Search for the cell housing the specified text and yield its [X, Y] center coordinate. 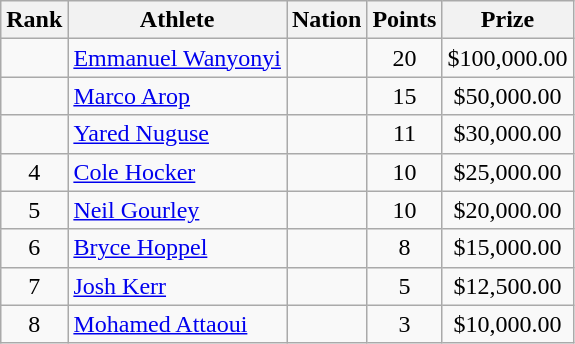
Cole Hocker [178, 172]
Nation [326, 20]
$12,500.00 [508, 286]
$50,000.00 [508, 96]
20 [404, 58]
6 [34, 248]
Neil Gourley [178, 210]
15 [404, 96]
Emmanuel Wanyonyi [178, 58]
Josh Kerr [178, 286]
Prize [508, 20]
$20,000.00 [508, 210]
Marco Arop [178, 96]
Athlete [178, 20]
$10,000.00 [508, 324]
$15,000.00 [508, 248]
$100,000.00 [508, 58]
Rank [34, 20]
Points [404, 20]
Yared Nuguse [178, 134]
4 [34, 172]
Bryce Hoppel [178, 248]
$25,000.00 [508, 172]
11 [404, 134]
7 [34, 286]
$30,000.00 [508, 134]
Mohamed Attaoui [178, 324]
3 [404, 324]
